Output the [X, Y] coordinate of the center of the cell containing the given text.  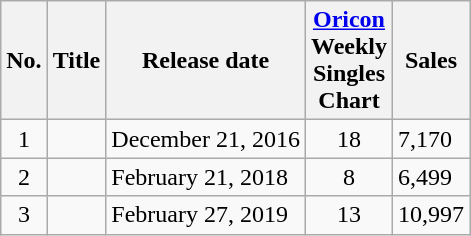
7,170 [432, 139]
February 27, 2019 [206, 215]
February 21, 2018 [206, 177]
2 [24, 177]
6,499 [432, 177]
Sales [432, 60]
1 [24, 139]
3 [24, 215]
Title [76, 60]
No. [24, 60]
18 [348, 139]
December 21, 2016 [206, 139]
10,997 [432, 215]
8 [348, 177]
OriconWeeklySinglesChart [348, 60]
Release date [206, 60]
13 [348, 215]
